Return (x, y) of the center of cell containing provided text 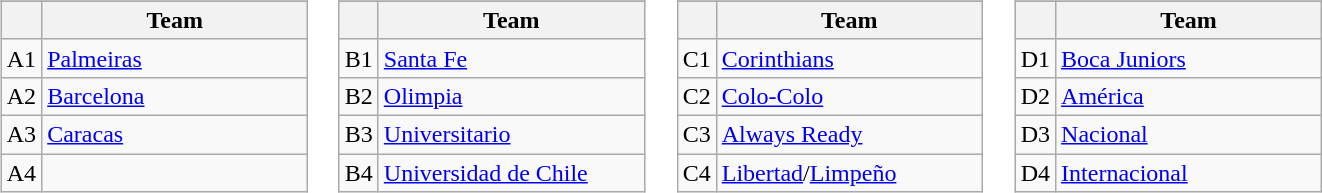
C2 (696, 96)
A4 (21, 173)
Universitario (511, 134)
A3 (21, 134)
A2 (21, 96)
D3 (1035, 134)
Corinthians (849, 58)
C4 (696, 173)
B1 (358, 58)
Santa Fe (511, 58)
Boca Juniors (1189, 58)
B2 (358, 96)
B3 (358, 134)
Caracas (175, 134)
Colo-Colo (849, 96)
D1 (1035, 58)
América (1189, 96)
D4 (1035, 173)
Always Ready (849, 134)
C1 (696, 58)
D2 (1035, 96)
Internacional (1189, 173)
Nacional (1189, 134)
Barcelona (175, 96)
Libertad/Limpeño (849, 173)
Universidad de Chile (511, 173)
Palmeiras (175, 58)
B4 (358, 173)
A1 (21, 58)
C3 (696, 134)
Olimpia (511, 96)
